Return (X, Y) of the center of cell containing provided text 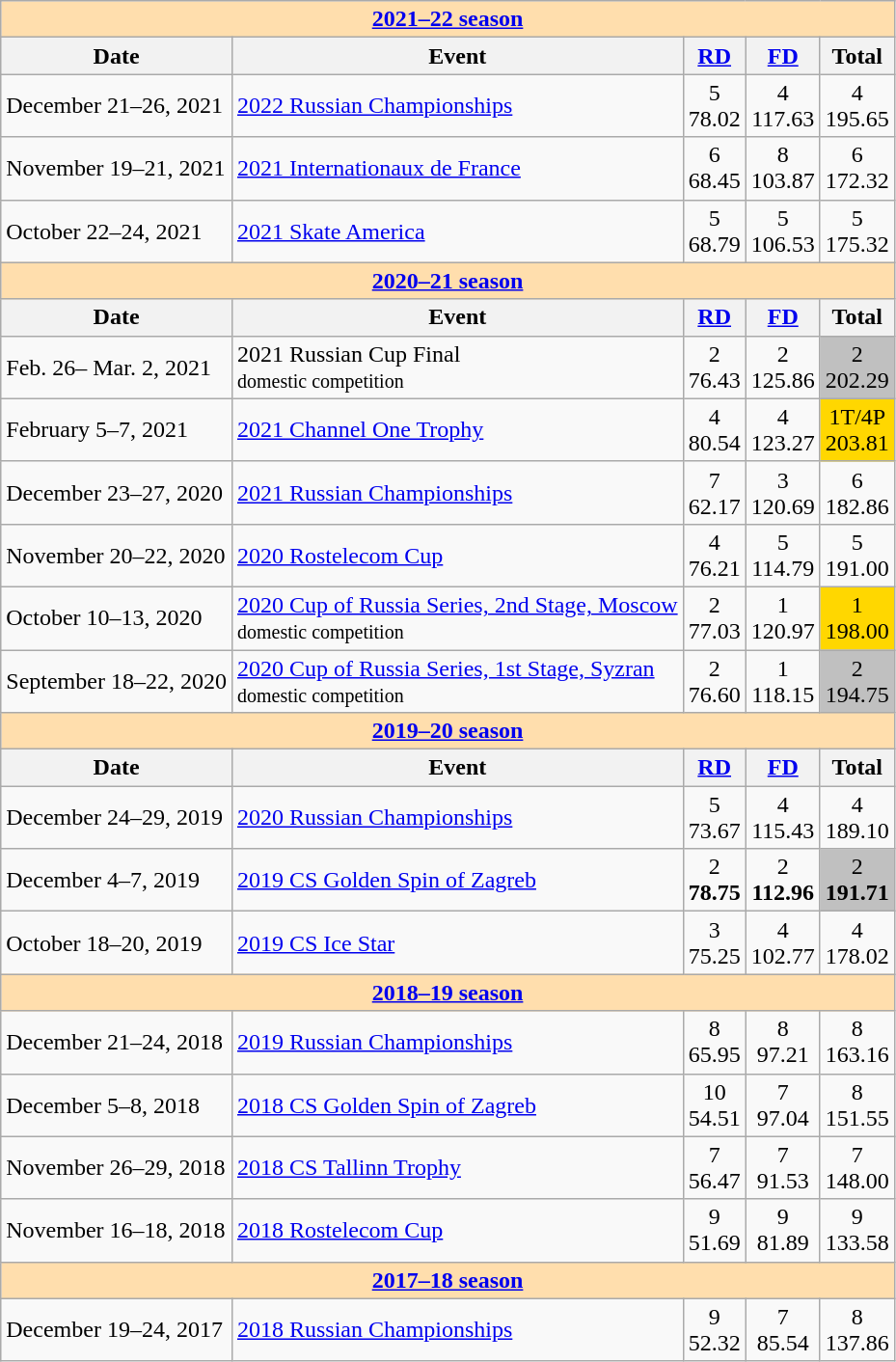
8 97.21 (783, 1042)
2018 Rostelecom Cup (457, 1231)
5 114.79 (783, 556)
2 78.75 (714, 880)
6 68.45 (714, 168)
December 23–27, 2020 (117, 492)
December 21–24, 2018 (117, 1042)
2019–20 season (448, 731)
September 18–22, 2020 (117, 681)
5 68.79 (714, 232)
1 198.00 (856, 617)
7 97.04 (783, 1105)
1 118.15 (783, 681)
2020–21 season (448, 281)
8 65.95 (714, 1042)
4 117.63 (783, 106)
2020 Cup of Russia Series, 2nd Stage, Moscow domestic competition (457, 617)
November 20–22, 2020 (117, 556)
November 26–29, 2018 (117, 1167)
2 76.43 (714, 367)
2021 Internationaux de France (457, 168)
October 18–20, 2019 (117, 943)
7 56.47 (714, 1167)
8 137.86 (856, 1329)
2017–18 season (448, 1280)
3 75.25 (714, 943)
2 112.96 (783, 880)
8 163.16 (856, 1042)
2019 CS Golden Spin of Zagreb (457, 880)
7 62.17 (714, 492)
2021 Russian Championships (457, 492)
December 5–8, 2018 (117, 1105)
October 22–24, 2021 (117, 232)
8 151.55 (856, 1105)
6182.86 (856, 492)
6 172.32 (856, 168)
2022 Russian Championships (457, 106)
7 148.00 (856, 1167)
2019 Russian Championships (457, 1042)
7 85.54 (783, 1329)
3120.69 (783, 492)
10 54.51 (714, 1105)
November 19–21, 2021 (117, 168)
4 178.02 (856, 943)
7 91.53 (783, 1167)
2018 CS Tallinn Trophy (457, 1167)
2021 Channel One Trophy (457, 430)
2 202.29 (856, 367)
1 120.97 (783, 617)
5 106.53 (783, 232)
4 102.77 (783, 943)
2021 Russian Cup Final domestic competition (457, 367)
4 189.10 (856, 818)
4 115.43 (783, 818)
February 5–7, 2021 (117, 430)
8 103.87 (783, 168)
December 19–24, 2017 (117, 1329)
2020 Rostelecom Cup (457, 556)
2020 Russian Championships (457, 818)
December 21–26, 2021 (117, 106)
9 81.89 (783, 1231)
9 52.32 (714, 1329)
2 125.86 (783, 367)
2018 CS Golden Spin of Zagreb (457, 1105)
5 73.67 (714, 818)
2 76.60 (714, 681)
2020 Cup of Russia Series, 1st Stage, Syzran domestic competition (457, 681)
Feb. 26– Mar. 2, 2021 (117, 367)
2021 Skate America (457, 232)
1T/4P 203.81 (856, 430)
2018–19 season (448, 993)
4 195.65 (856, 106)
November 16–18, 2018 (117, 1231)
4 80.54 (714, 430)
2 191.71 (856, 880)
5 191.00 (856, 556)
4 123.27 (783, 430)
5 175.32 (856, 232)
2019 CS Ice Star (457, 943)
December 4–7, 2019 (117, 880)
9 133.58 (856, 1231)
2 77.03 (714, 617)
December 24–29, 2019 (117, 818)
4 76.21 (714, 556)
2018 Russian Championships (457, 1329)
2 194.75 (856, 681)
October 10–13, 2020 (117, 617)
9 51.69 (714, 1231)
2021–22 season (448, 19)
5 78.02 (714, 106)
